Locate the cell with the specified text and output its (X, Y) center coordinate. 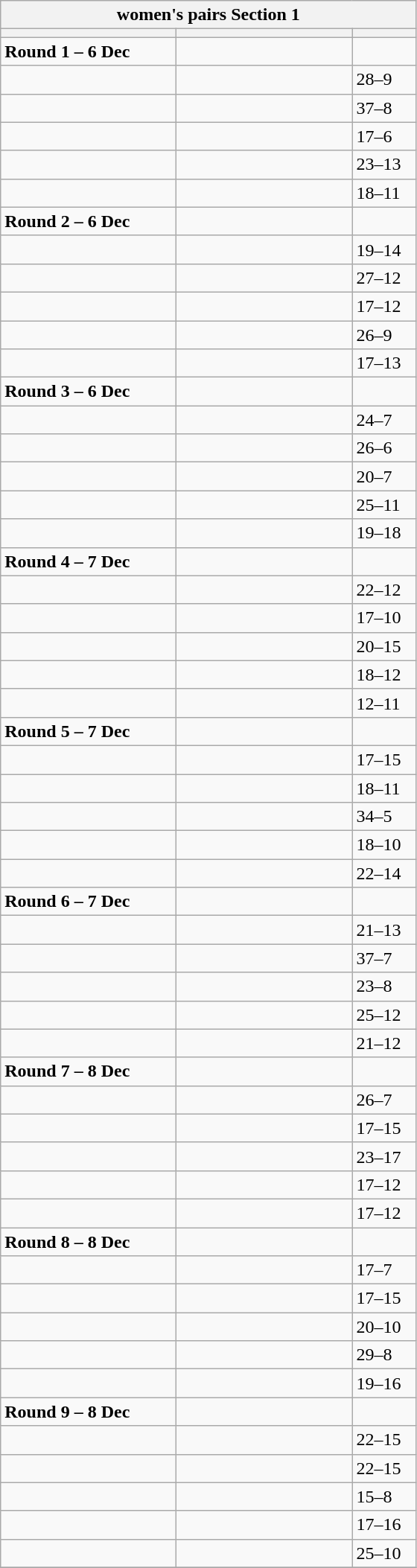
29–8 (384, 1355)
Round 6 – 7 Dec (89, 902)
18–10 (384, 845)
Round 5 – 7 Dec (89, 731)
19–16 (384, 1383)
Round 8 – 8 Dec (89, 1241)
17–13 (384, 363)
Round 2 – 6 Dec (89, 221)
27–12 (384, 278)
18–12 (384, 675)
20–10 (384, 1327)
19–18 (384, 533)
20–15 (384, 646)
25–12 (384, 1015)
Round 1 – 6 Dec (89, 51)
22–12 (384, 590)
26–6 (384, 448)
23–13 (384, 165)
21–13 (384, 930)
26–7 (384, 1100)
22–14 (384, 873)
Round 9 – 8 Dec (89, 1412)
25–10 (384, 1553)
12–11 (384, 703)
21–12 (384, 1043)
26–9 (384, 334)
15–8 (384, 1497)
17–7 (384, 1270)
20–7 (384, 477)
25–11 (384, 505)
Round 4 – 7 Dec (89, 561)
women's pairs Section 1 (208, 15)
17–6 (384, 136)
37–7 (384, 958)
Round 7 – 8 Dec (89, 1071)
Round 3 – 6 Dec (89, 392)
34–5 (384, 817)
24–7 (384, 420)
23–8 (384, 987)
17–10 (384, 618)
37–8 (384, 108)
23–17 (384, 1156)
19–14 (384, 249)
17–16 (384, 1525)
28–9 (384, 80)
